Return the [X, Y] coordinate for the center point of the cell that contains the specified text.  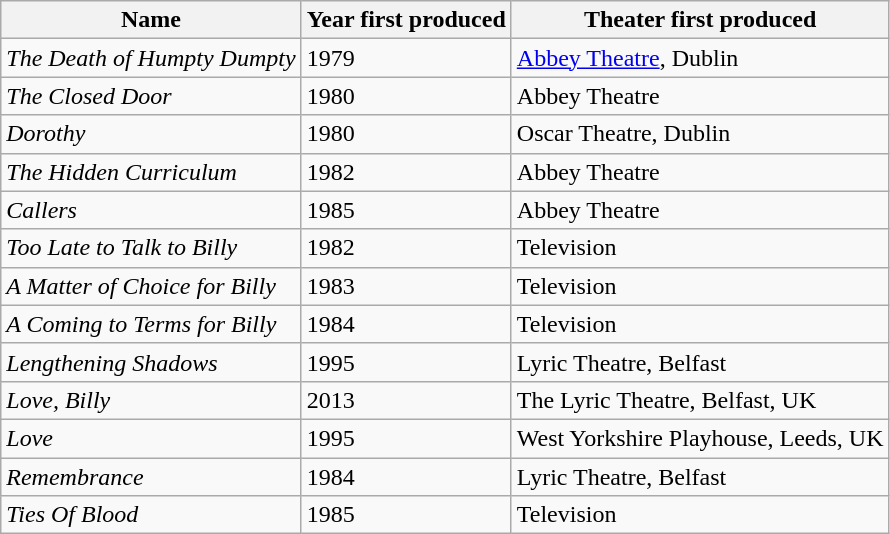
Love [151, 438]
2013 [406, 400]
A Matter of Choice for Billy [151, 286]
Dorothy [151, 134]
Remembrance [151, 477]
The Lyric Theatre, Belfast, UK [700, 400]
Too Late to Talk to Billy [151, 248]
1979 [406, 58]
Year first produced [406, 20]
The Hidden Curriculum [151, 172]
Abbey Theatre, Dublin [700, 58]
Callers [151, 210]
Lengthening Shadows [151, 362]
Oscar Theatre, Dublin [700, 134]
West Yorkshire Playhouse, Leeds, UK [700, 438]
1983 [406, 286]
The Death of Humpty Dumpty [151, 58]
Ties Of Blood [151, 515]
Theater first produced [700, 20]
Love, Billy [151, 400]
The Closed Door [151, 96]
Name [151, 20]
A Coming to Terms for Billy [151, 324]
